Search for the cell housing the specified text and yield its [x, y] center coordinate. 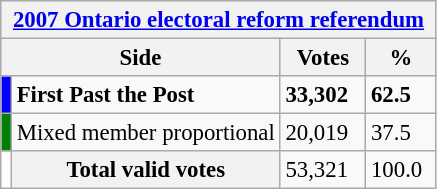
% [402, 58]
Side [140, 58]
First Past the Post [146, 95]
53,321 [323, 170]
62.5 [402, 95]
Mixed member proportional [146, 133]
2007 Ontario electoral reform referendum [219, 20]
Votes [323, 58]
100.0 [402, 170]
37.5 [402, 133]
33,302 [323, 95]
20,019 [323, 133]
Total valid votes [146, 170]
